Pinpoint the cell where the given text exists, returning its [x, y] midpoint coordinate. 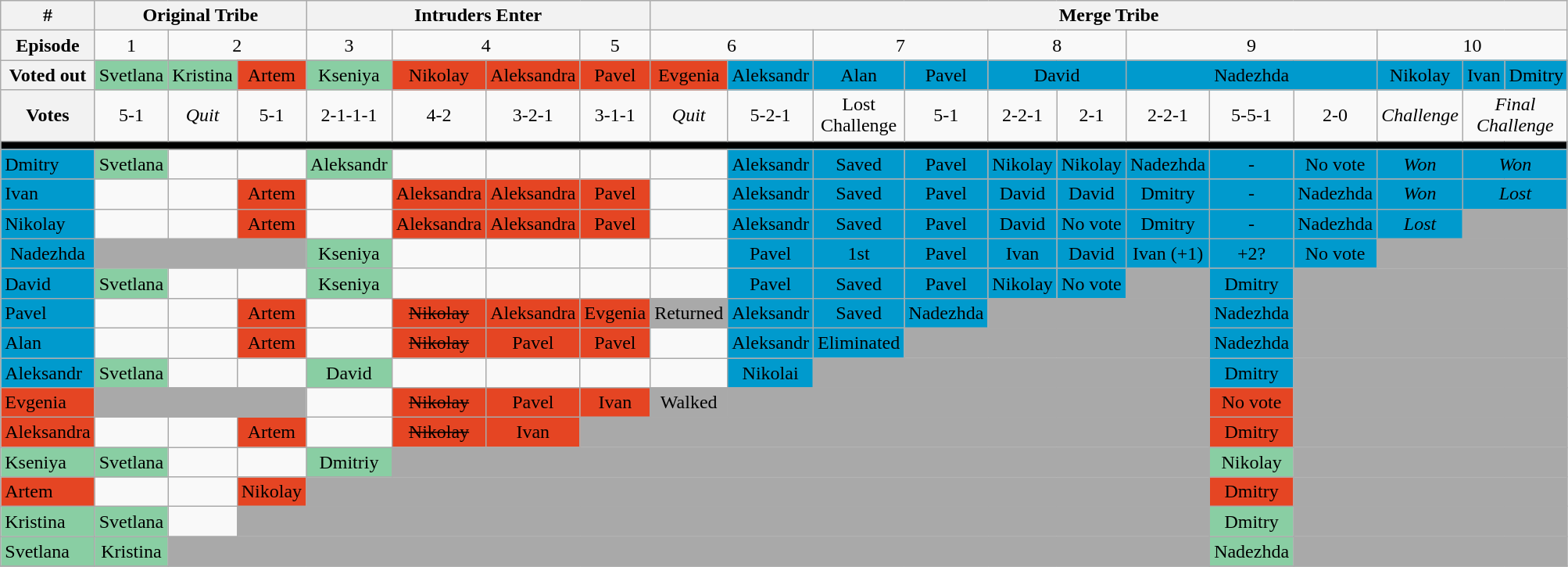
10 [1473, 45]
1st [858, 253]
3 [349, 45]
9 [1252, 45]
# [48, 16]
6 [732, 45]
Lost Challenge [858, 116]
Final Challenge [1515, 116]
Nikolai [771, 373]
5-2-1 [771, 116]
Original Tribe [200, 16]
Ivan (+1) [1168, 253]
Episode [48, 45]
3-1-1 [615, 116]
Intruders Enter [478, 16]
5-5-1 [1252, 116]
5 [615, 45]
Challenge [1420, 116]
Merge Tribe [1109, 16]
1 [131, 45]
+2? [1252, 253]
Returned [689, 313]
2-0 [1335, 116]
4-2 [439, 116]
4 [486, 45]
Votes [48, 116]
8 [1057, 45]
3-2-1 [533, 116]
Walked [689, 403]
Eliminated [858, 343]
2-1-1-1 [349, 116]
2 [238, 45]
2-1 [1091, 116]
Dmitriy [349, 462]
Voted out [48, 75]
7 [900, 45]
